Pinpoint the cell where the given text exists, returning its [X, Y] midpoint coordinate. 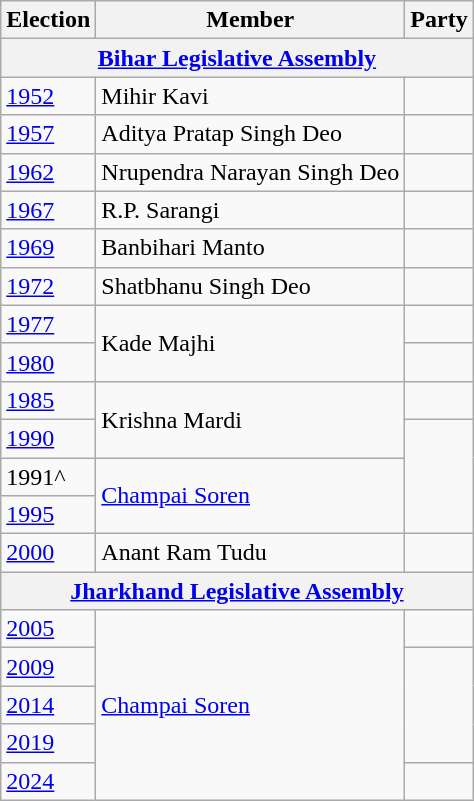
2024 [48, 781]
Member [250, 20]
1980 [48, 362]
1972 [48, 286]
Nrupendra Narayan Singh Deo [250, 172]
1962 [48, 172]
1977 [48, 324]
Shatbhanu Singh Deo [250, 286]
Party [439, 20]
Aditya Pratap Singh Deo [250, 134]
Mihir Kavi [250, 96]
2000 [48, 553]
Kade Majhi [250, 343]
R.P. Sarangi [250, 210]
Banbihari Manto [250, 248]
2019 [48, 743]
1952 [48, 96]
1995 [48, 515]
1991^ [48, 477]
2014 [48, 705]
Election [48, 20]
1969 [48, 248]
1957 [48, 134]
2009 [48, 667]
2005 [48, 629]
Krishna Mardi [250, 419]
Jharkhand Legislative Assembly [237, 591]
1990 [48, 438]
1985 [48, 400]
Bihar Legislative Assembly [237, 58]
1967 [48, 210]
Anant Ram Tudu [250, 553]
